Scan for the cell matching the given text and deliver its (x, y) coordinate at center. 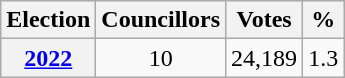
1.3 (324, 58)
% (324, 20)
2022 (48, 58)
10 (161, 58)
Election (48, 20)
Votes (264, 20)
Councillors (161, 20)
24,189 (264, 58)
